Detect which cell encompasses the target text, then output its (X, Y) center coordinate. 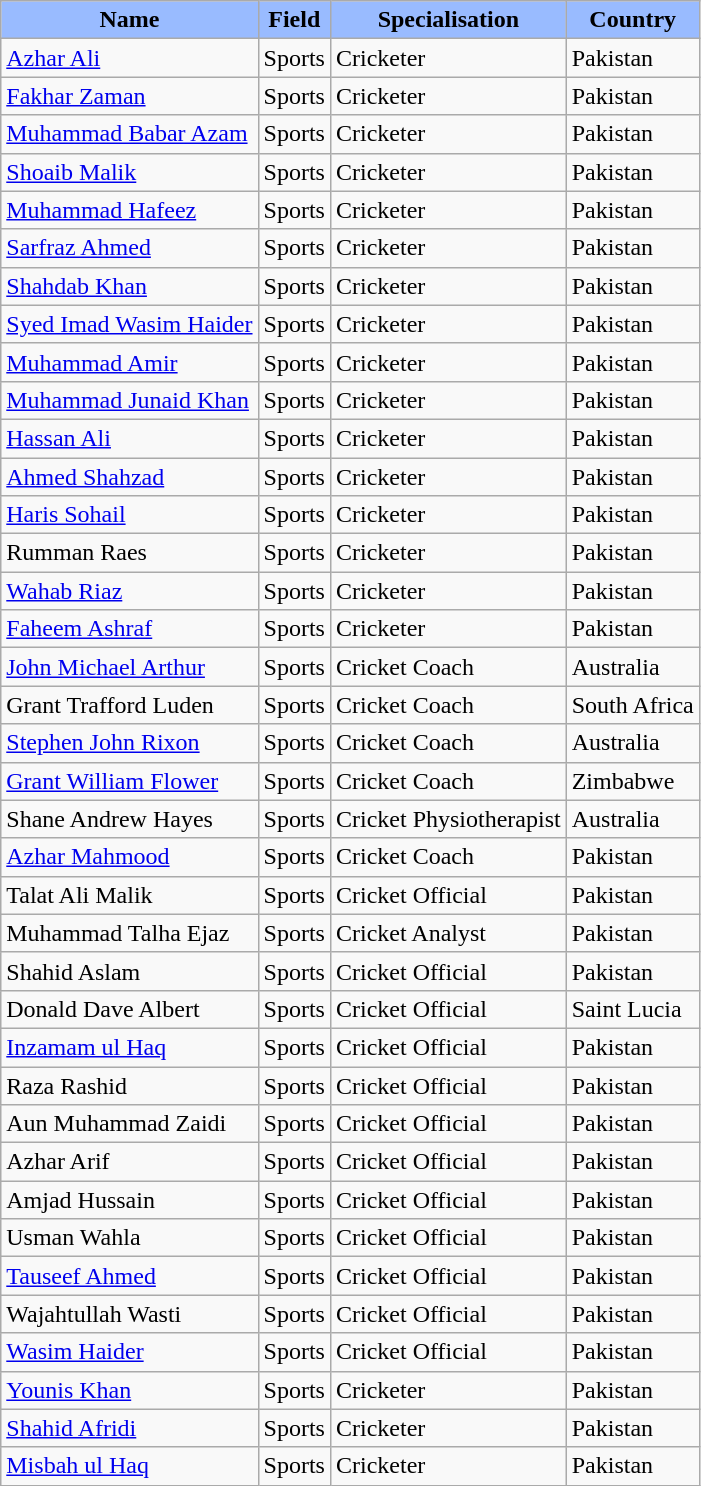
Grant William Flower (130, 781)
Wasim Haider (130, 1352)
Rumman Raes (130, 553)
Usman Wahla (130, 1238)
South Africa (632, 705)
Inzamam ul Haq (130, 1047)
Younis Khan (130, 1390)
Fakhar Zaman (130, 96)
Muhammad Amir (130, 362)
Cricket Physiotherapist (448, 819)
Aun Muhammad Zaidi (130, 1124)
Country (632, 20)
Azhar Mahmood (130, 857)
Grant Trafford Luden (130, 705)
Wajahtullah Wasti (130, 1314)
Muhammad Junaid Khan (130, 400)
Hassan Ali (130, 438)
Sarfraz Ahmed (130, 248)
Muhammad Talha Ejaz (130, 933)
John Michael Arthur (130, 667)
Shane Andrew Hayes (130, 819)
Syed Imad Wasim Haider (130, 324)
Misbah ul Haq (130, 1466)
Donald Dave Albert (130, 1009)
Zimbabwe (632, 781)
Shahdab Khan (130, 286)
Shahid Aslam (130, 971)
Muhammad Babar Azam (130, 134)
Name (130, 20)
Ahmed Shahzad (130, 477)
Stephen John Rixon (130, 743)
Amjad Hussain (130, 1200)
Haris Sohail (130, 515)
Talat Ali Malik (130, 895)
Cricket Analyst (448, 933)
Azhar Ali (130, 58)
Shoaib Malik (130, 172)
Tauseef Ahmed (130, 1276)
Shahid Afridi (130, 1428)
Wahab Riaz (130, 591)
Raza Rashid (130, 1085)
Azhar Arif (130, 1162)
Field (294, 20)
Saint Lucia (632, 1009)
Muhammad Hafeez (130, 210)
Specialisation (448, 20)
Faheem Ashraf (130, 629)
